Provide the [x, y] coordinate of the cell's center where the given text is located.  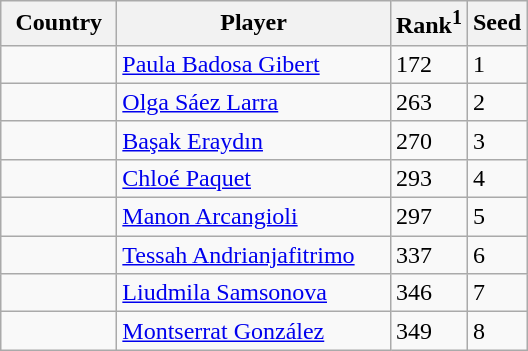
Seed [496, 24]
Player [254, 24]
Chloé Paquet [254, 178]
8 [496, 331]
297 [428, 217]
1 [496, 64]
Manon Arcangioli [254, 217]
349 [428, 331]
293 [428, 178]
270 [428, 140]
Rank1 [428, 24]
Olga Sáez Larra [254, 102]
7 [496, 293]
6 [496, 255]
172 [428, 64]
3 [496, 140]
Paula Badosa Gibert [254, 64]
Tessah Andrianjafitrimo [254, 255]
263 [428, 102]
4 [496, 178]
5 [496, 217]
346 [428, 293]
2 [496, 102]
Country [59, 24]
337 [428, 255]
Başak Eraydın [254, 140]
Montserrat González [254, 331]
Liudmila Samsonova [254, 293]
